Determine the (X, Y) coordinate at the center of the cell enclosing the given text.  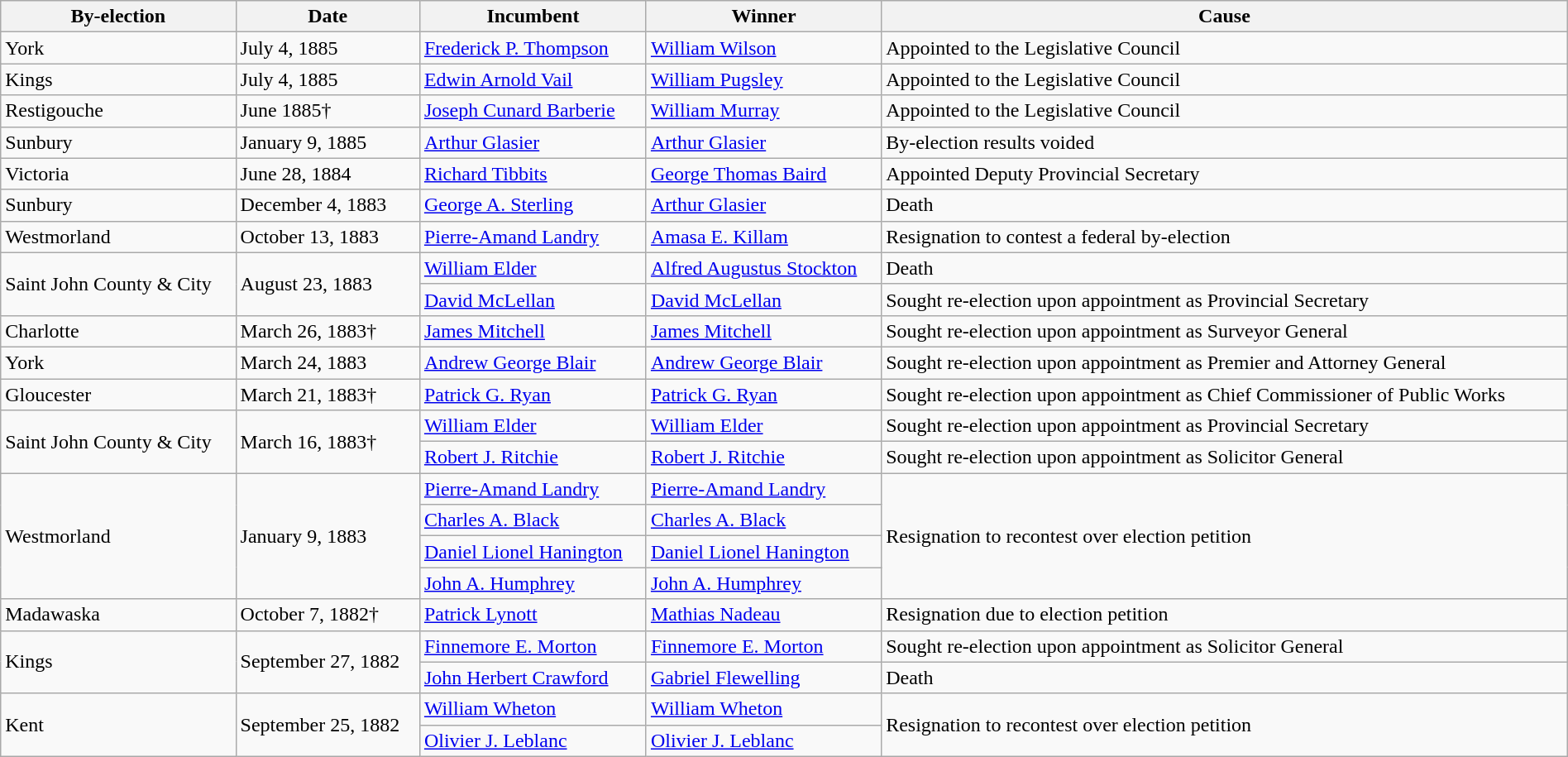
Gloucester (118, 395)
September 25, 1882 (327, 725)
Cause (1225, 17)
December 4, 1883 (327, 205)
Appointed Deputy Provincial Secretary (1225, 174)
Winner (763, 17)
By-election (118, 17)
Gabriel Flewelling (763, 678)
March 26, 1883† (327, 331)
March 24, 1883 (327, 362)
October 13, 1883 (327, 237)
Madawaska (118, 615)
Resignation to contest a federal by-election (1225, 237)
January 9, 1885 (327, 142)
Incumbent (533, 17)
By-election results voided (1225, 142)
Resignation due to election petition (1225, 615)
Edwin Arnold Vail (533, 79)
Restigouche (118, 111)
January 9, 1883 (327, 536)
Victoria (118, 174)
John Herbert Crawford (533, 678)
Mathias Nadeau (763, 615)
June 28, 1884 (327, 174)
Joseph Cunard Barberie (533, 111)
March 21, 1883† (327, 395)
George Thomas Baird (763, 174)
Frederick P. Thompson (533, 48)
August 23, 1883 (327, 284)
Patrick Lynott (533, 615)
Sought re-election upon appointment as Premier and Attorney General (1225, 362)
June 1885† (327, 111)
September 27, 1882 (327, 662)
George A. Sterling (533, 205)
Date (327, 17)
Kent (118, 725)
Amasa E. Killam (763, 237)
Sought re-election upon appointment as Surveyor General (1225, 331)
Richard Tibbits (533, 174)
October 7, 1882† (327, 615)
Charlotte (118, 331)
William Pugsley (763, 79)
William Murray (763, 111)
March 16, 1883† (327, 442)
William Wilson (763, 48)
Alfred Augustus Stockton (763, 268)
Sought re-election upon appointment as Chief Commissioner of Public Works (1225, 395)
